Pinpoint the cell where the given text exists, returning its (X, Y) midpoint coordinate. 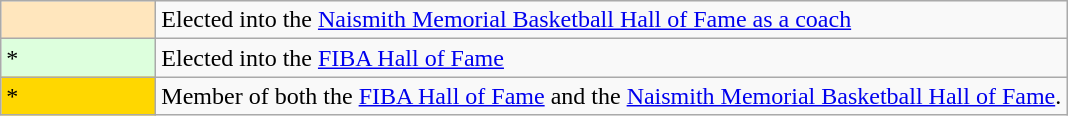
Elected into the FIBA Hall of Fame (612, 58)
Member of both the FIBA Hall of Fame and the Naismith Memorial Basketball Hall of Fame. (612, 96)
Elected into the Naismith Memorial Basketball Hall of Fame as a coach (612, 20)
